Scan for the cell matching the given text and deliver its [X, Y] coordinate at center. 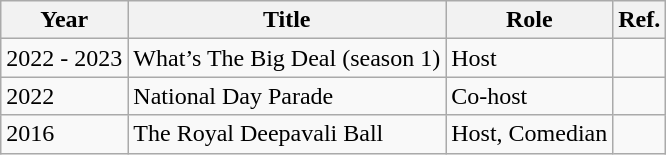
The Royal Deepavali Ball [287, 134]
2022 [64, 96]
2022 - 2023 [64, 58]
Co-host [530, 96]
Ref. [640, 20]
Title [287, 20]
2016 [64, 134]
Role [530, 20]
National Day Parade [287, 96]
Host [530, 58]
What’s The Big Deal (season 1) [287, 58]
Year [64, 20]
Host, Comedian [530, 134]
